Provide the [x, y] coordinate of the cell's center where the given text is located.  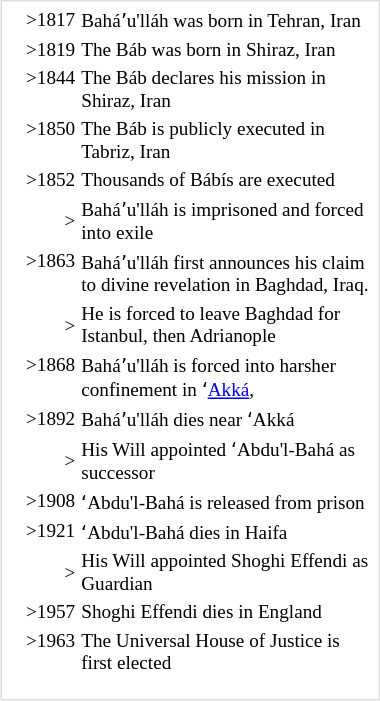
>1817 [50, 22]
ʻAbdu'l-Bahá is released from prison [228, 502]
Baháʼu'lláh was born in Tehran, Iran [228, 22]
>1921 [50, 532]
>1963 [50, 652]
>1892 [50, 420]
Baháʼu'lláh dies near ʻAkká [228, 420]
His Will appointed ʻAbdu'l-Bahá as successor [228, 461]
>1819 [50, 51]
The Báb was born in Shiraz, Iran [228, 51]
He is forced to leave Baghdad for Istanbul, then Adrianople [228, 326]
Shoghi Effendi dies in England [228, 613]
>1844 [50, 90]
>1868 [50, 378]
The Báb declares his mission in Shiraz, Iran [228, 90]
ʻAbdu'l-Bahá dies in Haifa [228, 532]
Baháʼu'lláh first announces his claim to divine revelation in Baghdad, Iraq. [228, 274]
>1908 [50, 502]
The Universal House of Justice is first elected [228, 652]
Baháʼu'lláh is imprisoned and forced into exile [228, 221]
His Will appointed Shoghi Effendi as Guardian [228, 573]
Thousands of Bábís are executed [228, 181]
>1863 [50, 274]
>1852 [50, 181]
The Báb is publicly executed in Tabriz, Iran [228, 141]
>1850 [50, 141]
>1957 [50, 613]
Baháʼu'lláh is forced into harsher confinement in ʻAkká, [228, 378]
